Capture the cell that displays the provided text and extract its (x, y) central coordinate. 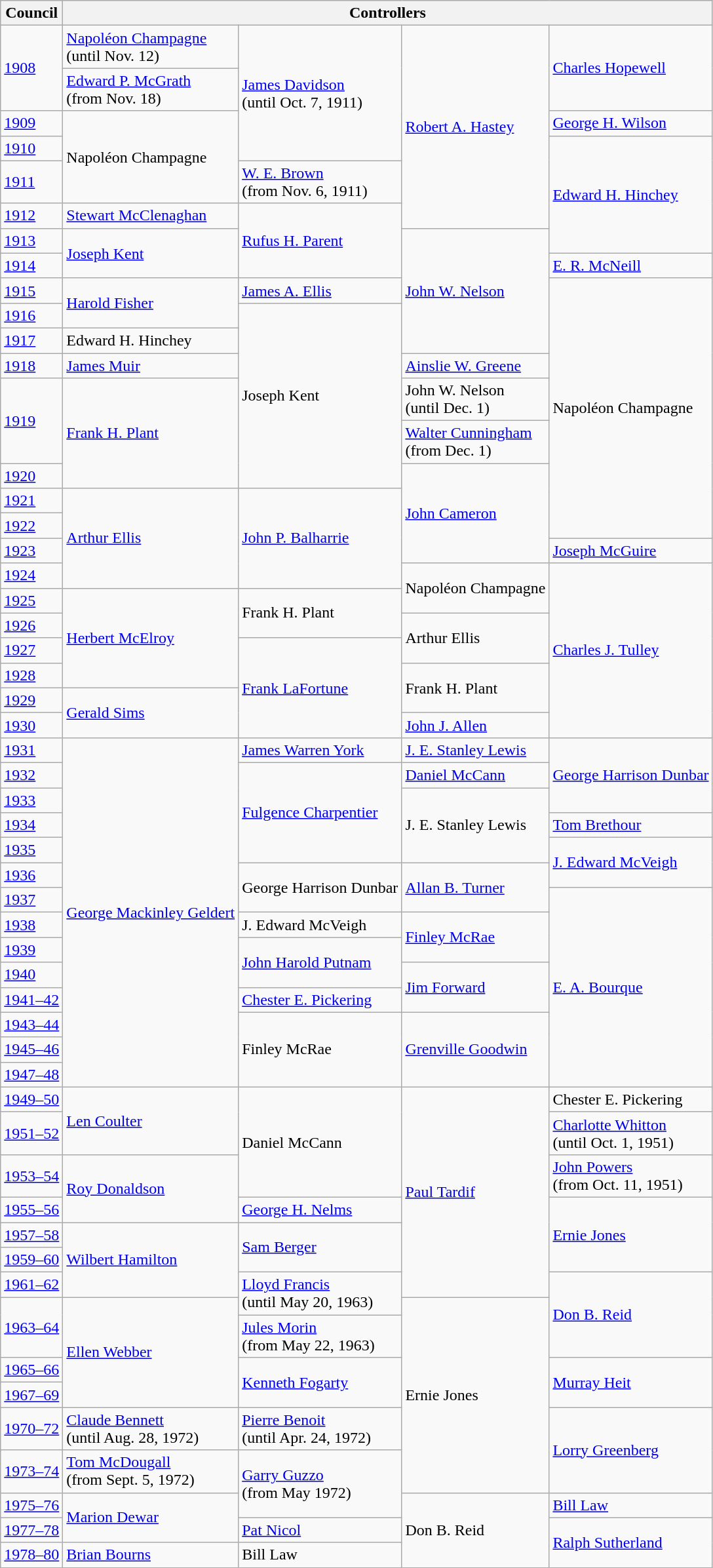
1940 (31, 975)
1932 (31, 775)
1915 (31, 290)
Robert A. Hastey (476, 127)
Wilbert Hamilton (151, 1259)
1970–72 (31, 1429)
1926 (31, 625)
Allan B. Turner (476, 888)
George H. Wilson (630, 123)
Charles Hopewell (630, 68)
1933 (31, 800)
1913 (31, 241)
Ralph Sutherland (630, 1542)
Gerald Sims (151, 713)
1914 (31, 265)
Ellen Webber (151, 1352)
Frank LaFortune (320, 688)
1938 (31, 925)
John Harold Putnam (320, 962)
Brian Bourns (151, 1555)
1973–74 (31, 1471)
1936 (31, 875)
1927 (31, 650)
1920 (31, 476)
1928 (31, 675)
Claude Bennett (until Aug. 28, 1972) (151, 1429)
1918 (31, 365)
James Muir (151, 365)
Lloyd Francis (until May 20, 1963) (320, 1294)
1949–50 (31, 1099)
John Cameron (476, 513)
Rufus H. Parent (320, 241)
Jules Morin (from May 22, 1963) (320, 1336)
1931 (31, 750)
1909 (31, 123)
Pat Nicol (320, 1530)
1965–66 (31, 1370)
John W. Nelson (until Dec. 1) (476, 400)
1916 (31, 315)
1945–46 (31, 1049)
John W. Nelson (476, 290)
W. E. Brown (from Nov. 6, 1911) (320, 182)
1967–69 (31, 1395)
1919 (31, 421)
1930 (31, 725)
Edward P. McGrath (from Nov. 18) (151, 89)
1917 (31, 340)
1923 (31, 551)
1955–56 (31, 1209)
1951–52 (31, 1133)
1910 (31, 148)
John P. Balharrie (320, 538)
E. R. McNeill (630, 265)
Lorry Greenberg (630, 1450)
1977–78 (31, 1530)
Fulgence Charpentier (320, 812)
Len Coulter (151, 1121)
Pierre Benoit (until Apr. 24, 1972) (320, 1429)
Charles J. Tulley (630, 650)
Napoléon Champagne (until Nov. 12) (151, 47)
Ainslie W. Greene (476, 365)
1941–42 (31, 1000)
Tom Brethour (630, 825)
1924 (31, 576)
1911 (31, 182)
1925 (31, 600)
E. A. Bourque (630, 987)
Tom McDougall (from Sept. 5, 1972) (151, 1471)
1959–60 (31, 1260)
Harold Fisher (151, 303)
1937 (31, 900)
1912 (31, 216)
Herbert McElroy (151, 638)
Stewart McClenaghan (151, 216)
James Warren York (320, 750)
Grenville Goodwin (476, 1049)
1921 (31, 501)
Jim Forward (476, 987)
Garry Guzzo (from May 1972) (320, 1484)
1975–76 (31, 1505)
Roy Donaldson (151, 1188)
1929 (31, 700)
Controllers (388, 13)
1935 (31, 850)
1961–62 (31, 1285)
1934 (31, 825)
Council (31, 13)
Sam Berger (320, 1247)
1953–54 (31, 1176)
George Mackinley Geldert (151, 912)
Charlotte Whitton (until Oct. 1, 1951) (630, 1133)
James Davidson (until Oct. 7, 1911) (320, 93)
George H. Nelms (320, 1209)
Murray Heit (630, 1382)
1963–64 (31, 1327)
John Powers (from Oct. 11, 1951) (630, 1176)
1978–80 (31, 1555)
1922 (31, 526)
1939 (31, 950)
Kenneth Fogarty (320, 1382)
Marion Dewar (151, 1518)
1947–48 (31, 1074)
Joseph McGuire (630, 551)
1908 (31, 68)
1957–58 (31, 1234)
Paul Tardif (476, 1192)
Walter Cunningham (from Dec. 1) (476, 442)
1943–44 (31, 1025)
James A. Ellis (320, 290)
John J. Allen (476, 725)
